Search for the cell housing the specified text and yield its (X, Y) center coordinate. 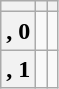
, 1 (18, 69)
, 0 (18, 31)
